From the cell containing the given text, extract its center point as (X, Y) coordinate. 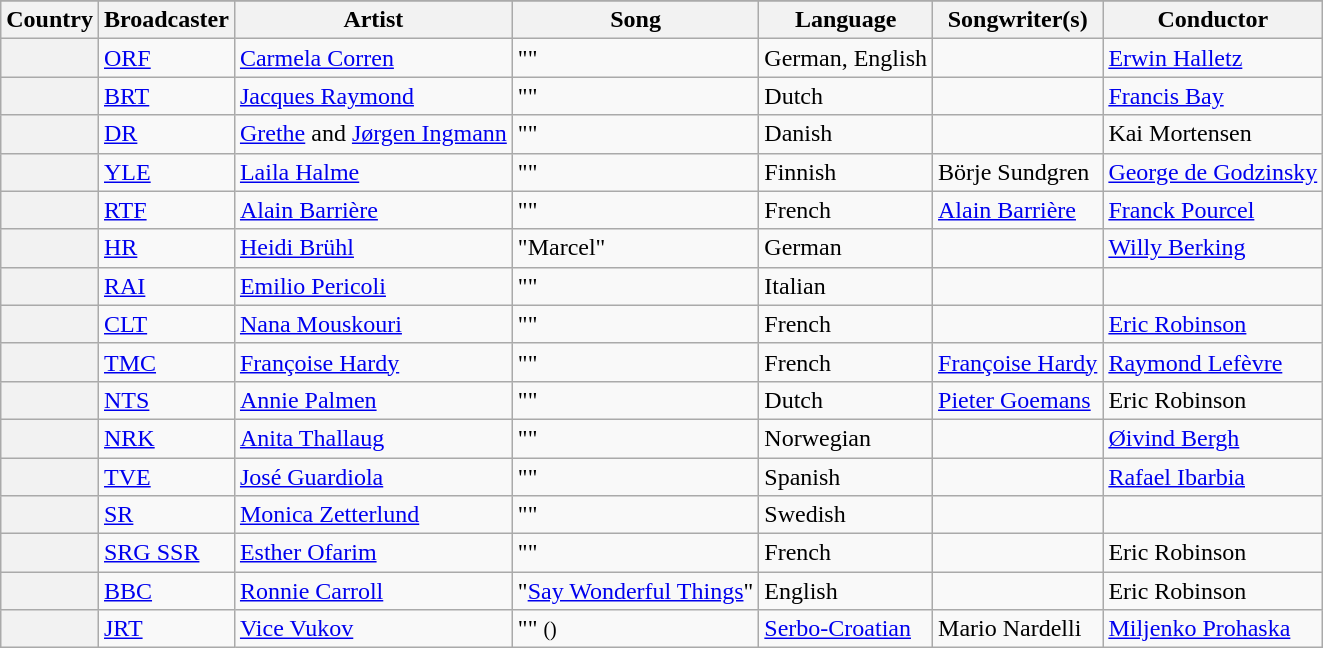
Börje Sundgren (1018, 172)
Grethe and Jørgen Ingmann (373, 134)
NTS (166, 400)
"Say Wonderful Things" (635, 591)
CLT (166, 324)
TVE (166, 477)
Kai Mortensen (1213, 134)
Italian (846, 286)
Miljenko Prohaska (1213, 629)
ORF (166, 58)
DR (166, 134)
Serbo-Croatian (846, 629)
Mario Nardelli (1018, 629)
Laila Halme (373, 172)
German, English (846, 58)
Raymond Lefèvre (1213, 362)
José Guardiola (373, 477)
Language (846, 20)
NRK (166, 438)
Øivind Bergh (1213, 438)
TMC (166, 362)
Jacques Raymond (373, 96)
RTF (166, 210)
Carmela Corren (373, 58)
Spanish (846, 477)
Rafael Ibarbia (1213, 477)
German (846, 248)
RAI (166, 286)
Ronnie Carroll (373, 591)
Pieter Goemans (1018, 400)
Country (50, 20)
Conductor (1213, 20)
Artist (373, 20)
SR (166, 515)
SRG SSR (166, 553)
YLE (166, 172)
Danish (846, 134)
BBC (166, 591)
Willy Berking (1213, 248)
Song (635, 20)
"Marcel" (635, 248)
Vice Vukov (373, 629)
BRT (166, 96)
Heidi Brühl (373, 248)
Monica Zetterlund (373, 515)
Emilio Pericoli (373, 286)
Finnish (846, 172)
Swedish (846, 515)
Songwriter(s) (1018, 20)
George de Godzinsky (1213, 172)
JRT (166, 629)
Nana Mouskouri (373, 324)
English (846, 591)
Broadcaster (166, 20)
Esther Ofarim (373, 553)
Erwin Halletz (1213, 58)
"" () (635, 629)
Norwegian (846, 438)
Anita Thallaug (373, 438)
Francis Bay (1213, 96)
Franck Pourcel (1213, 210)
HR (166, 248)
Annie Palmen (373, 400)
